Scan for the cell matching the given text and deliver its [x, y] coordinate at center. 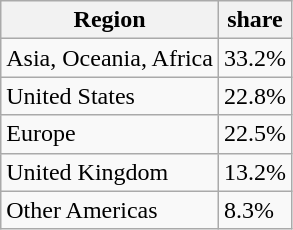
8.3% [254, 210]
Asia, Oceania, Africa [110, 58]
22.8% [254, 96]
share [254, 20]
Region [110, 20]
Europe [110, 134]
33.2% [254, 58]
22.5% [254, 134]
United Kingdom [110, 172]
Other Americas [110, 210]
13.2% [254, 172]
United States [110, 96]
